Return [x, y] of the center of cell containing provided text 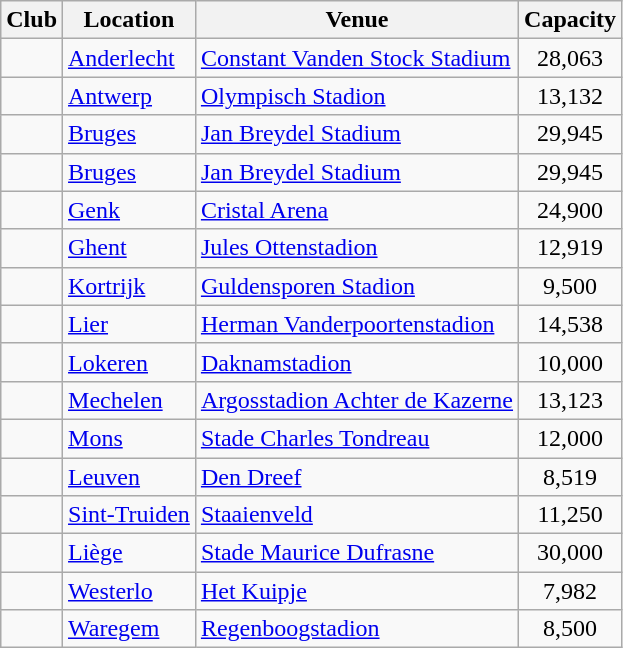
28,063 [570, 58]
Club [32, 20]
Antwerp [130, 96]
Lokeren [130, 362]
13,132 [570, 96]
Liège [130, 553]
12,919 [570, 248]
Olympisch Stadion [356, 96]
Anderlecht [130, 58]
Mons [130, 438]
8,500 [570, 629]
Kortrijk [130, 286]
7,982 [570, 591]
Het Kuipje [356, 591]
Herman Vanderpoortenstadion [356, 324]
12,000 [570, 438]
Location [130, 20]
Stade Maurice Dufrasne [356, 553]
9,500 [570, 286]
Ghent [130, 248]
Waregem [130, 629]
11,250 [570, 515]
Capacity [570, 20]
24,900 [570, 210]
14,538 [570, 324]
Regenboogstadion [356, 629]
30,000 [570, 553]
Constant Vanden Stock Stadium [356, 58]
Leuven [130, 477]
Sint-Truiden [130, 515]
Westerlo [130, 591]
Argosstadion Achter de Kazerne [356, 400]
Cristal Arena [356, 210]
Mechelen [130, 400]
Daknamstadion [356, 362]
Jules Ottenstadion [356, 248]
13,123 [570, 400]
Venue [356, 20]
Stade Charles Tondreau [356, 438]
Lier [130, 324]
Staaienveld [356, 515]
Guldensporen Stadion [356, 286]
8,519 [570, 477]
10,000 [570, 362]
Den Dreef [356, 477]
Genk [130, 210]
